Identify which cell holds the provided text, then report its [X, Y] central coordinate. 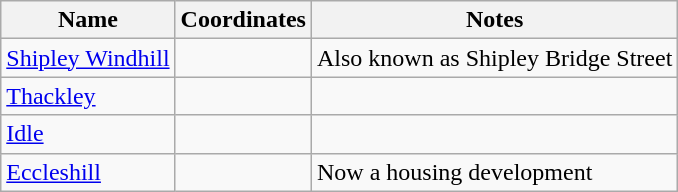
Idle [88, 134]
Now a housing development [494, 172]
Thackley [88, 96]
Name [88, 20]
Shipley Windhill [88, 58]
Also known as Shipley Bridge Street [494, 58]
Coordinates [243, 20]
Eccleshill [88, 172]
Notes [494, 20]
